Find where the given text appears and provide that cell's center as (X, Y) coordinate. 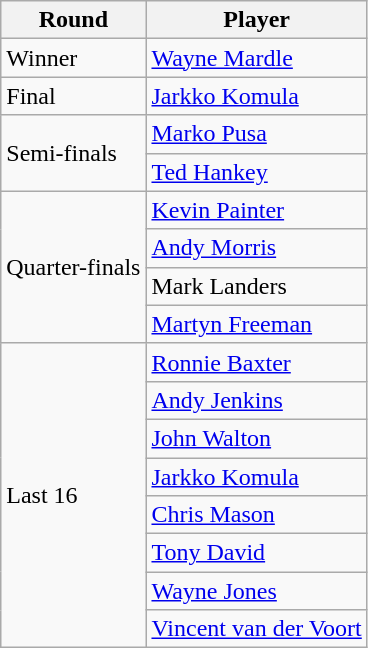
Round (74, 20)
Semi-finals (74, 153)
Last 16 (74, 495)
Tony David (256, 553)
Andy Morris (256, 248)
Player (256, 20)
Winner (74, 58)
Chris Mason (256, 515)
Ronnie Baxter (256, 362)
Wayne Jones (256, 591)
Mark Landers (256, 286)
Martyn Freeman (256, 324)
Marko Pusa (256, 134)
John Walton (256, 438)
Final (74, 96)
Quarter-finals (74, 267)
Ted Hankey (256, 172)
Wayne Mardle (256, 58)
Andy Jenkins (256, 400)
Kevin Painter (256, 210)
Vincent van der Voort (256, 629)
